Detect which cell encompasses the target text, then output its [x, y] center coordinate. 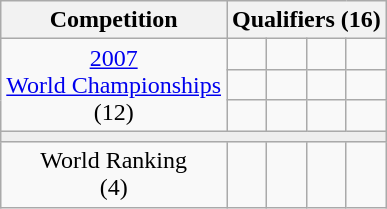
Competition [114, 20]
Qualifiers (16) [307, 20]
World Ranking (4) [114, 174]
2007 World Championships (12) [114, 85]
